Return the [X, Y] coordinate for the center point of the cell that contains the specified text.  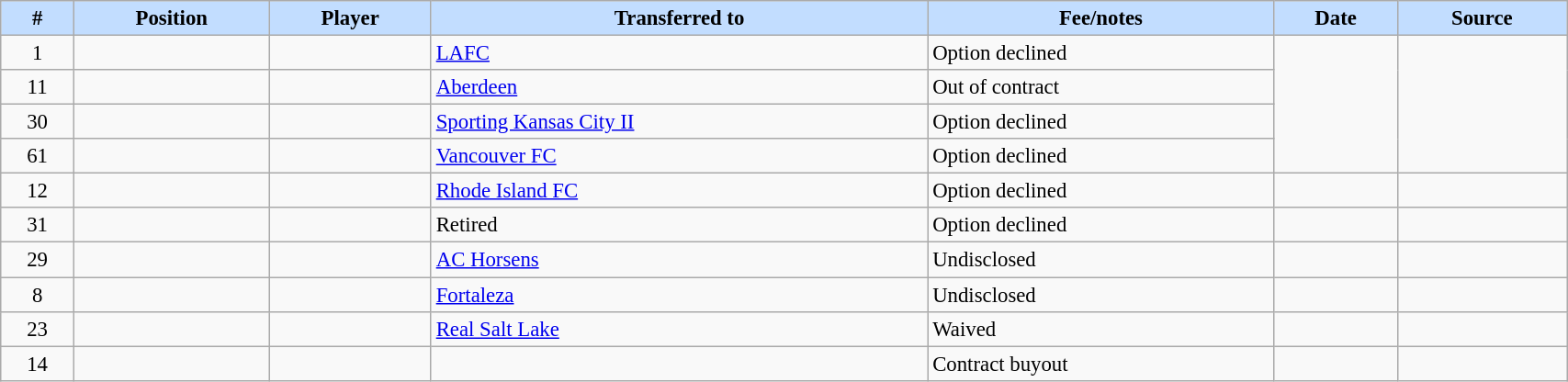
Player [350, 18]
Vancouver FC [679, 156]
Rhode Island FC [679, 191]
Fortaleza [679, 295]
Fee/notes [1100, 18]
AC Horsens [679, 260]
Sporting Kansas City II [679, 122]
Out of contract [1100, 87]
11 [38, 87]
12 [38, 191]
Waived [1100, 329]
Position [171, 18]
LAFC [679, 53]
29 [38, 260]
1 [38, 53]
31 [38, 225]
Transferred to [679, 18]
Date [1336, 18]
Retired [679, 225]
8 [38, 295]
Real Salt Lake [679, 329]
Source [1483, 18]
30 [38, 122]
14 [38, 364]
# [38, 18]
61 [38, 156]
23 [38, 329]
Aberdeen [679, 87]
Contract buyout [1100, 364]
